Output the [x, y] coordinate of the center of the cell containing the given text.  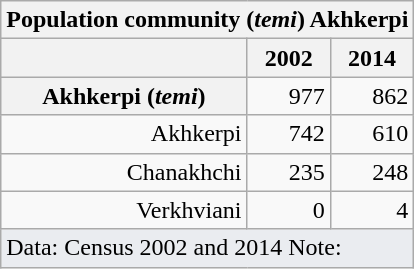
862 [372, 96]
Akhkerpi [124, 134]
610 [372, 134]
Data: Census 2002 and 2014 Note: [208, 248]
248 [372, 172]
4 [372, 210]
Verkhviani [124, 210]
0 [288, 210]
742 [288, 134]
977 [288, 96]
2014 [372, 58]
2002 [288, 58]
Population community (temi) Akhkerpi [208, 20]
235 [288, 172]
Chanakhchi [124, 172]
Akhkerpi (temi) [124, 96]
